Find where the given text appears and provide that cell's center as (X, Y) coordinate. 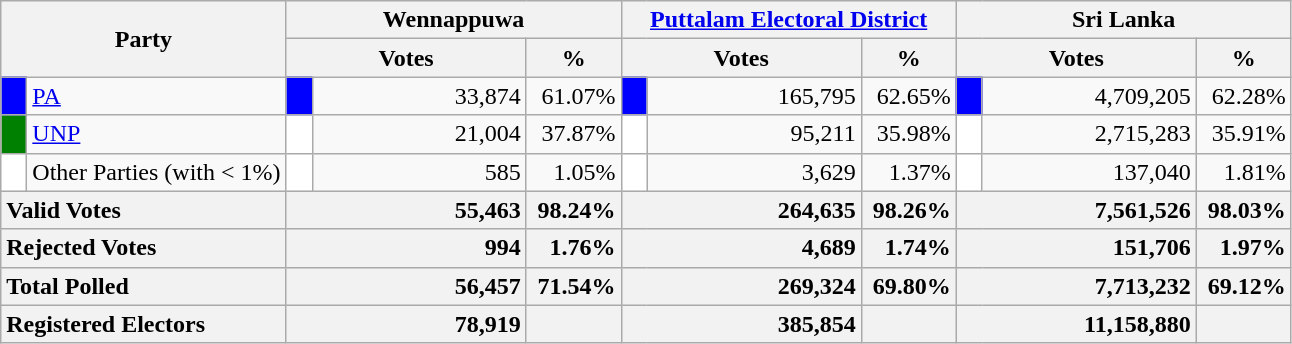
4,689 (741, 248)
Party (144, 39)
Total Polled (144, 286)
7,713,232 (1076, 286)
Sri Lanka (1124, 20)
62.65% (908, 96)
165,795 (754, 96)
269,324 (741, 286)
98.24% (574, 210)
35.98% (908, 134)
2,715,283 (1089, 134)
137,040 (1089, 172)
1.97% (1244, 248)
95,211 (754, 134)
585 (419, 172)
PA (156, 96)
33,874 (419, 96)
Puttalam Electoral District (788, 20)
4,709,205 (1089, 96)
7,561,526 (1076, 210)
1.81% (1244, 172)
1.76% (574, 248)
UNP (156, 134)
11,158,880 (1076, 324)
37.87% (574, 134)
56,457 (406, 286)
Valid Votes (144, 210)
55,463 (406, 210)
21,004 (419, 134)
69.80% (908, 286)
Other Parties (with < 1%) (156, 172)
98.26% (908, 210)
Wennappuwa (454, 20)
1.37% (908, 172)
35.91% (1244, 134)
62.28% (1244, 96)
71.54% (574, 286)
Registered Electors (144, 324)
78,919 (406, 324)
1.05% (574, 172)
1.74% (908, 248)
69.12% (1244, 286)
151,706 (1076, 248)
264,635 (741, 210)
98.03% (1244, 210)
385,854 (741, 324)
61.07% (574, 96)
3,629 (754, 172)
994 (406, 248)
Rejected Votes (144, 248)
